Capture the cell that displays the provided text and extract its (x, y) central coordinate. 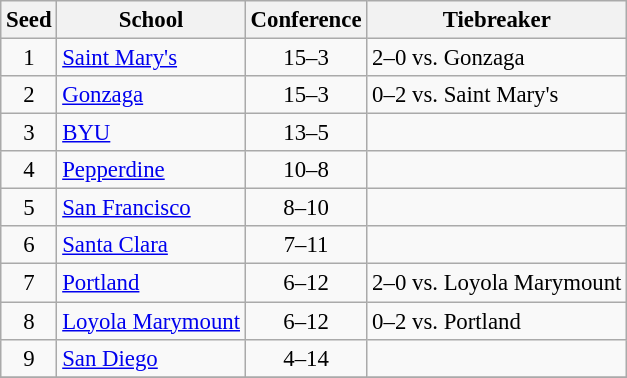
San Diego (151, 358)
4–14 (306, 358)
Seed (29, 20)
4 (29, 170)
Loyola Marymount (151, 321)
0–2 vs. Saint Mary's (497, 95)
7–11 (306, 245)
7 (29, 283)
2–0 vs. Gonzaga (497, 58)
0–2 vs. Portland (497, 321)
Pepperdine (151, 170)
School (151, 20)
8–10 (306, 208)
Santa Clara (151, 245)
8 (29, 321)
9 (29, 358)
10–8 (306, 170)
2–0 vs. Loyola Marymount (497, 283)
1 (29, 58)
3 (29, 133)
Saint Mary's (151, 58)
BYU (151, 133)
5 (29, 208)
Gonzaga (151, 95)
Portland (151, 283)
2 (29, 95)
13–5 (306, 133)
6 (29, 245)
Conference (306, 20)
Tiebreaker (497, 20)
San Francisco (151, 208)
